Detect which cell encompasses the target text, then output its (X, Y) center coordinate. 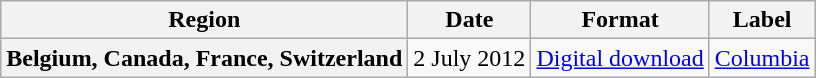
Belgium, Canada, France, Switzerland (204, 58)
Columbia (762, 58)
Digital download (620, 58)
2 July 2012 (470, 58)
Date (470, 20)
Format (620, 20)
Label (762, 20)
Region (204, 20)
